Find where the given text appears and provide that cell's center as [x, y] coordinate. 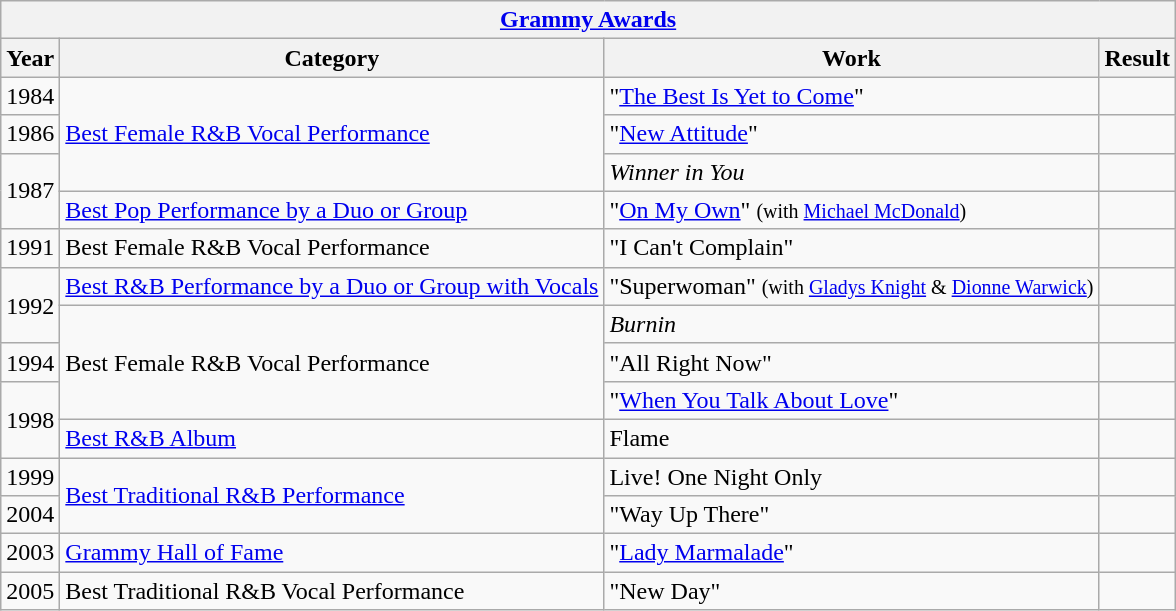
2005 [30, 591]
Category [332, 58]
1999 [30, 477]
2004 [30, 515]
1986 [30, 134]
"On My Own" (with Michael McDonald) [852, 210]
1994 [30, 362]
Grammy Awards [588, 20]
Winner in You [852, 172]
"Superwoman" (with Gladys Knight & Dionne Warwick) [852, 286]
"Way Up There" [852, 515]
"When You Talk About Love" [852, 400]
1998 [30, 419]
2003 [30, 553]
"New Day" [852, 591]
Work [852, 58]
Flame [852, 438]
"All Right Now" [852, 362]
1984 [30, 96]
1991 [30, 248]
Best Traditional R&B Performance [332, 496]
"New Attitude" [852, 134]
Best Traditional R&B Vocal Performance [332, 591]
Grammy Hall of Fame [332, 553]
"The Best Is Yet to Come" [852, 96]
1987 [30, 191]
Year [30, 58]
"I Can't Complain" [852, 248]
Result [1137, 58]
Best Pop Performance by a Duo or Group [332, 210]
Burnin [852, 324]
Best R&B Performance by a Duo or Group with Vocals [332, 286]
Best R&B Album [332, 438]
"Lady Marmalade" [852, 553]
1992 [30, 305]
Live! One Night Only [852, 477]
